Detect which cell encompasses the target text, then output its [X, Y] center coordinate. 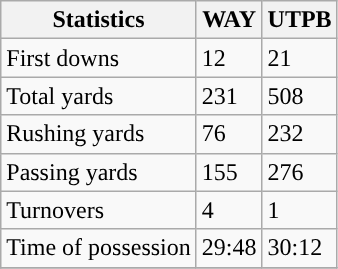
First downs [99, 58]
Turnovers [99, 210]
Statistics [99, 20]
Passing yards [99, 172]
29:48 [229, 248]
WAY [229, 20]
232 [300, 134]
UTPB [300, 20]
4 [229, 210]
Time of possession [99, 248]
276 [300, 172]
1 [300, 210]
155 [229, 172]
21 [300, 58]
231 [229, 96]
76 [229, 134]
Total yards [99, 96]
Rushing yards [99, 134]
12 [229, 58]
508 [300, 96]
30:12 [300, 248]
